Provide the [x, y] coordinate of the cell's center where the given text is located.  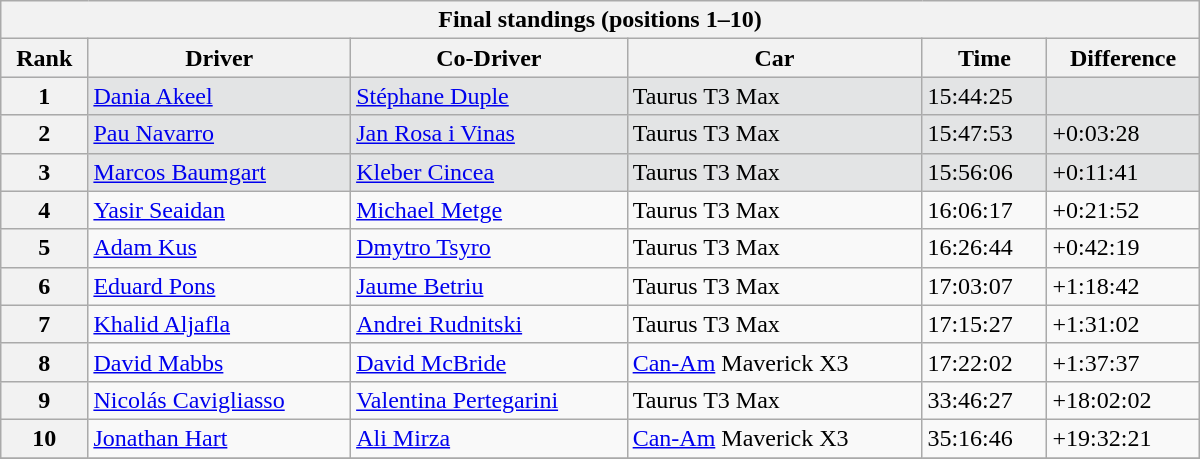
15:44:25 [984, 96]
7 [44, 324]
15:56:06 [984, 172]
Ali Mirza [490, 438]
Jan Rosa i Vinas [490, 134]
17:22:02 [984, 362]
Jonathan Hart [220, 438]
Driver [220, 58]
16:06:17 [984, 210]
16:26:44 [984, 248]
+0:11:41 [1123, 172]
4 [44, 210]
Dmytro Tsyro [490, 248]
+1:18:42 [1123, 286]
Valentina Pertegarini [490, 400]
Kleber Cincea [490, 172]
Dania Akeel [220, 96]
17:15:27 [984, 324]
Eduard Pons [220, 286]
Marcos Baumgart [220, 172]
Michael Metge [490, 210]
Khalid Aljafla [220, 324]
Andrei Rudnitski [490, 324]
9 [44, 400]
8 [44, 362]
Final standings (positions 1–10) [600, 20]
+18:02:02 [1123, 400]
5 [44, 248]
Stéphane Duple [490, 96]
10 [44, 438]
17:03:07 [984, 286]
6 [44, 286]
+1:37:37 [1123, 362]
David McBride [490, 362]
1 [44, 96]
Pau Navarro [220, 134]
Jaume Betriu [490, 286]
+0:03:28 [1123, 134]
Difference [1123, 58]
Adam Kus [220, 248]
Car [774, 58]
+19:32:21 [1123, 438]
David Mabbs [220, 362]
3 [44, 172]
2 [44, 134]
15:47:53 [984, 134]
Nicolás Cavigliasso [220, 400]
Yasir Seaidan [220, 210]
33:46:27 [984, 400]
Co-Driver [490, 58]
+1:31:02 [1123, 324]
+0:21:52 [1123, 210]
Rank [44, 58]
Time [984, 58]
+0:42:19 [1123, 248]
35:16:46 [984, 438]
